Detect which cell encompasses the target text, then output its [x, y] center coordinate. 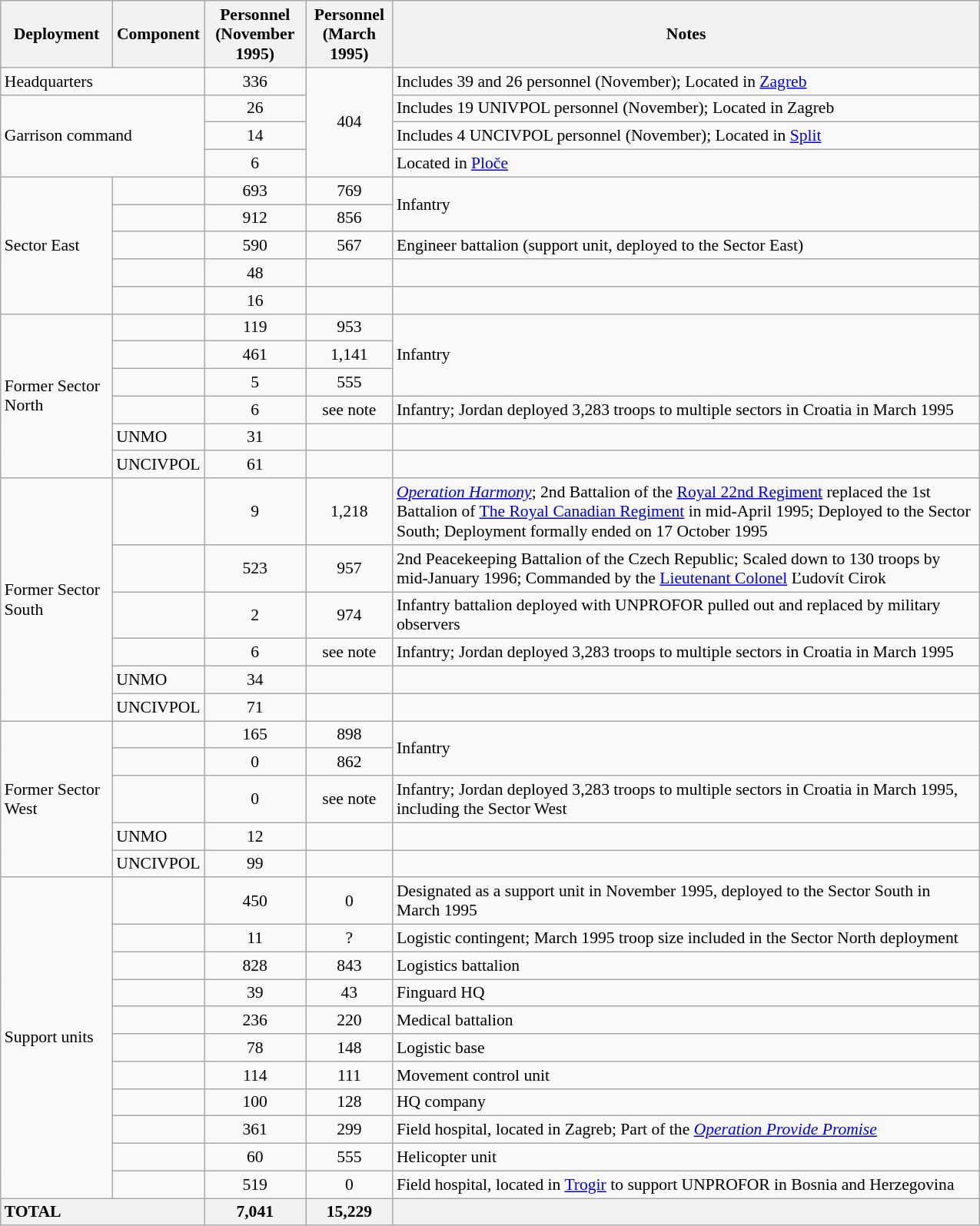
Support units [57, 1038]
Medical battalion [686, 1021]
Former Sector West [57, 799]
Component [158, 34]
Sector East [57, 245]
299 [349, 1130]
78 [255, 1048]
769 [349, 191]
912 [255, 218]
519 [255, 1184]
Designated as a support unit in November 1995, deployed to the Sector South in March 1995 [686, 901]
71 [255, 707]
99 [255, 864]
? [349, 939]
898 [349, 735]
Includes 39 and 26 personnel (November); Located in Zagreb [686, 81]
450 [255, 901]
Helicopter unit [686, 1158]
828 [255, 965]
567 [349, 246]
39 [255, 993]
Located in Ploče [686, 164]
9 [255, 512]
26 [255, 108]
953 [349, 327]
34 [255, 680]
128 [349, 1102]
15,229 [349, 1212]
461 [255, 355]
Field hospital, located in Zagreb; Part of the Operation Provide Promise [686, 1130]
Finguard HQ [686, 993]
862 [349, 763]
5 [255, 383]
590 [255, 246]
HQ company [686, 1102]
7,041 [255, 1212]
Garrison command [103, 135]
16 [255, 301]
61 [255, 465]
48 [255, 273]
111 [349, 1075]
148 [349, 1048]
1,218 [349, 512]
Infantry battalion deployed with UNPROFOR pulled out and replaced by military observers [686, 615]
114 [255, 1075]
2 [255, 615]
60 [255, 1158]
974 [349, 615]
220 [349, 1021]
336 [255, 81]
14 [255, 136]
404 [349, 122]
Former Sector South [57, 600]
Includes 19 UNIVPOL personnel (November); Located in Zagreb [686, 108]
Former Sector North [57, 396]
Movement control unit [686, 1075]
31 [255, 437]
957 [349, 569]
1,141 [349, 355]
856 [349, 218]
Infantry; Jordan deployed 3,283 troops to multiple sectors in Croatia in March 1995, including the Sector West [686, 799]
Includes 4 UNCIVPOL personnel (November); Located in Split [686, 136]
11 [255, 939]
TOTAL [103, 1212]
12 [255, 836]
Personnel(March 1995) [349, 34]
Personnel(November 1995) [255, 34]
Logistics battalion [686, 965]
Logistic base [686, 1048]
523 [255, 569]
43 [349, 993]
119 [255, 327]
Logistic contingent; March 1995 troop size included in the Sector North deployment [686, 939]
Deployment [57, 34]
Headquarters [103, 81]
693 [255, 191]
2nd Peacekeeping Battalion of the Czech Republic; Scaled down to 130 troops by mid-January 1996; Commanded by the Lieutenant Colonel Ľudovít Cirok [686, 569]
Field hospital, located in Trogir to support UNPROFOR in Bosnia and Herzegovina [686, 1184]
165 [255, 735]
236 [255, 1021]
Engineer battalion (support unit, deployed to the Sector East) [686, 246]
843 [349, 965]
100 [255, 1102]
Notes [686, 34]
361 [255, 1130]
